Pinpoint the cell where the given text exists, returning its (X, Y) midpoint coordinate. 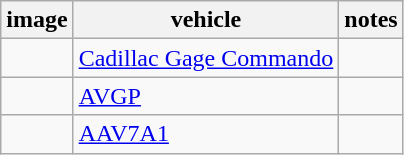
vehicle (206, 20)
Cadillac Gage Commando (206, 58)
AVGP (206, 96)
image (37, 20)
AAV7A1 (206, 134)
notes (371, 20)
